Locate the cell with the specified text and output its (X, Y) center coordinate. 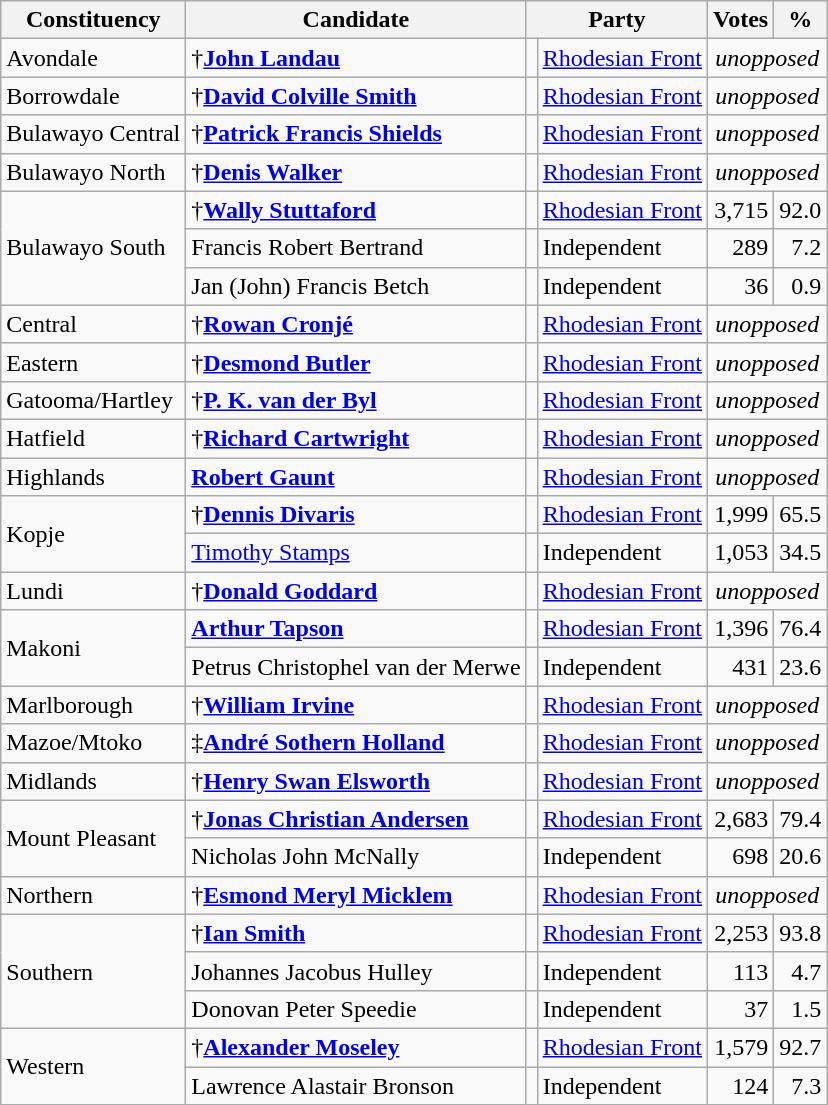
Constituency (94, 20)
Hatfield (94, 438)
Bulawayo South (94, 248)
7.2 (800, 248)
†Desmond Butler (356, 362)
Bulawayo North (94, 172)
†P. K. van der Byl (356, 400)
Lawrence Alastair Bronson (356, 1085)
Francis Robert Bertrand (356, 248)
†David Colville Smith (356, 96)
37 (741, 1009)
Western (94, 1066)
†Dennis Divaris (356, 515)
0.9 (800, 286)
Highlands (94, 477)
Arthur Tapson (356, 629)
2,253 (741, 933)
†Richard Cartwright (356, 438)
34.5 (800, 553)
93.8 (800, 933)
Marlborough (94, 705)
Southern (94, 971)
7.3 (800, 1085)
Party (616, 20)
Johannes Jacobus Hulley (356, 971)
4.7 (800, 971)
†Wally Stuttaford (356, 210)
Central (94, 324)
76.4 (800, 629)
Bulawayo Central (94, 134)
3,715 (741, 210)
289 (741, 248)
Borrowdale (94, 96)
Midlands (94, 781)
†Esmond Meryl Micklem (356, 895)
92.7 (800, 1047)
Makoni (94, 648)
‡André Sothern Holland (356, 743)
92.0 (800, 210)
Mount Pleasant (94, 838)
†Jonas Christian Andersen (356, 819)
20.6 (800, 857)
†Denis Walker (356, 172)
Jan (John) Francis Betch (356, 286)
36 (741, 286)
Votes (741, 20)
1,396 (741, 629)
Northern (94, 895)
698 (741, 857)
Eastern (94, 362)
Donovan Peter Speedie (356, 1009)
†Patrick Francis Shields (356, 134)
Petrus Christophel van der Merwe (356, 667)
†Donald Goddard (356, 591)
% (800, 20)
Candidate (356, 20)
†John Landau (356, 58)
79.4 (800, 819)
113 (741, 971)
Lundi (94, 591)
Timothy Stamps (356, 553)
124 (741, 1085)
Nicholas John McNally (356, 857)
†William Irvine (356, 705)
†Alexander Moseley (356, 1047)
†Rowan Cronjé (356, 324)
23.6 (800, 667)
Avondale (94, 58)
431 (741, 667)
Mazoe/Mtoko (94, 743)
Gatooma/Hartley (94, 400)
1,999 (741, 515)
1,053 (741, 553)
Kopje (94, 534)
1,579 (741, 1047)
2,683 (741, 819)
65.5 (800, 515)
Robert Gaunt (356, 477)
†Ian Smith (356, 933)
1.5 (800, 1009)
†Henry Swan Elsworth (356, 781)
